Find where the given text appears and provide that cell's center as [x, y] coordinate. 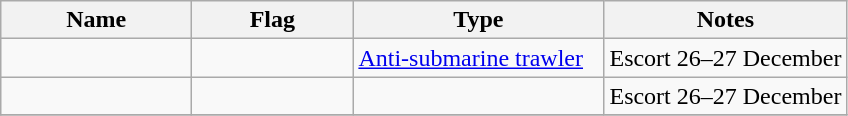
Name [96, 20]
Anti-submarine trawler [478, 58]
Notes [726, 20]
Flag [272, 20]
Type [478, 20]
